Provide the [X, Y] coordinate of the cell's center where the given text is located.  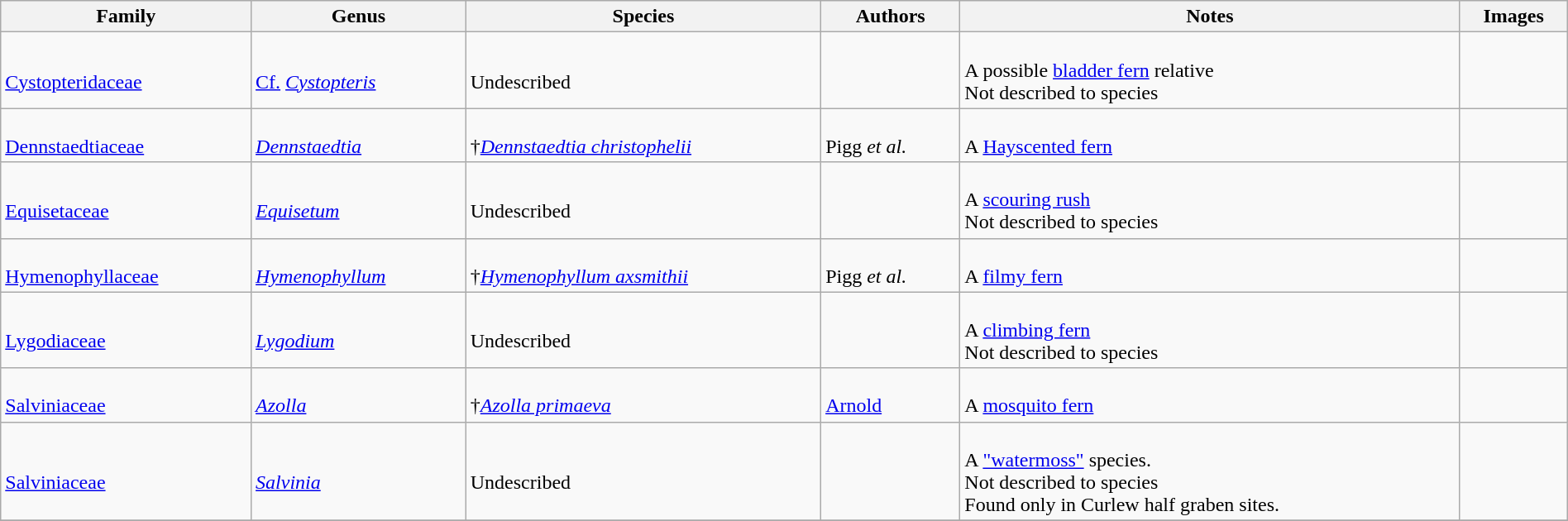
Salvinia [359, 471]
Authors [891, 17]
A Hayscented fern [1210, 136]
A scouring rush Not described to species [1210, 200]
Cf. Cystopteris [359, 70]
A mosquito fern [1210, 395]
Notes [1210, 17]
Family [126, 17]
Lygodiaceae [126, 330]
Images [1513, 17]
A "watermoss" species.Not described to species Found only in Curlew half graben sites. [1210, 471]
†Dennstaedtia christophelii [643, 136]
Equisetaceae [126, 200]
A possible bladder fern relative Not described to species [1210, 70]
†Hymenophyllum axsmithii [643, 265]
A climbing fern Not described to species [1210, 330]
Dennstaedtia [359, 136]
Arnold [891, 395]
Genus [359, 17]
A filmy fern [1210, 265]
Species [643, 17]
Lygodium [359, 330]
Hymenophyllum [359, 265]
Equisetum [359, 200]
Cystopteridaceae [126, 70]
Hymenophyllaceae [126, 265]
Dennstaedtiaceae [126, 136]
†Azolla primaeva [643, 395]
Azolla [359, 395]
